Output the (x, y) coordinate of the center of the cell containing the given text.  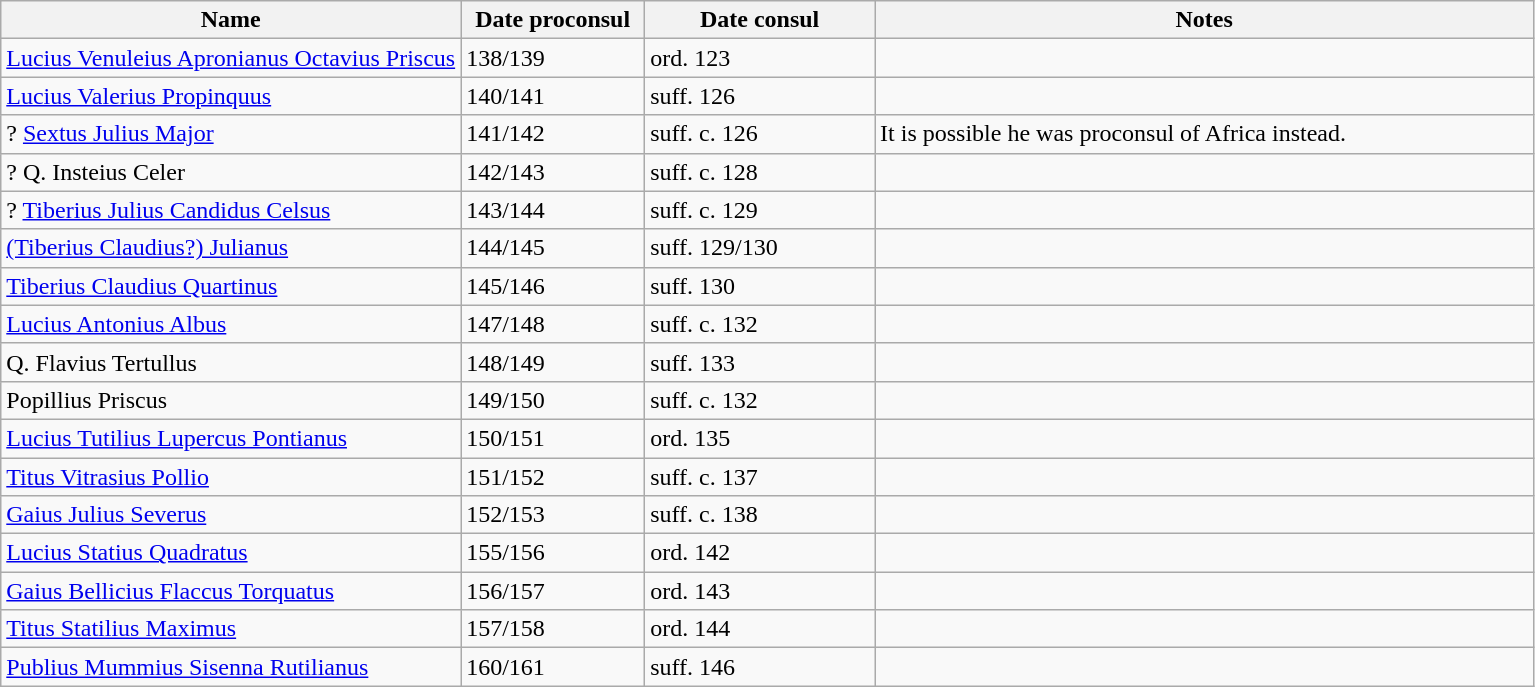
? Q. Insteius Celer (231, 172)
Lucius Valerius Propinquus (231, 96)
Q. Flavius Tertullus (231, 362)
Lucius Statius Quadratus (231, 553)
suff. 130 (760, 286)
152/153 (553, 515)
140/141 (553, 96)
Publius Mummius Sisenna Rutilianus (231, 667)
Gaius Julius Severus (231, 515)
Date consul (760, 20)
Titus Vitrasius Pollio (231, 477)
suff. 133 (760, 362)
155/156 (553, 553)
160/161 (553, 667)
Titus Statilius Maximus (231, 629)
? Sextus Julius Major (231, 134)
147/148 (553, 324)
Lucius Tutilius Lupercus Pontianus (231, 438)
Name (231, 20)
It is possible he was proconsul of Africa instead. (1204, 134)
143/144 (553, 210)
144/145 (553, 248)
suff. c. 128 (760, 172)
suff. c. 129 (760, 210)
Lucius Venuleius Apronianus Octavius Priscus (231, 58)
138/139 (553, 58)
ord. 143 (760, 591)
ord. 123 (760, 58)
149/150 (553, 400)
Date proconsul (553, 20)
suff. c. 138 (760, 515)
151/152 (553, 477)
Tiberius Claudius Quartinus (231, 286)
Notes (1204, 20)
ord. 144 (760, 629)
(Tiberius Claudius?) Julianus (231, 248)
suff. c. 137 (760, 477)
ord. 135 (760, 438)
148/149 (553, 362)
Gaius Bellicius Flaccus Torquatus (231, 591)
suff. 146 (760, 667)
Popillius Priscus (231, 400)
157/158 (553, 629)
suff. 126 (760, 96)
141/142 (553, 134)
ord. 142 (760, 553)
145/146 (553, 286)
142/143 (553, 172)
156/157 (553, 591)
suff. 129/130 (760, 248)
? Tiberius Julius Candidus Celsus (231, 210)
150/151 (553, 438)
suff. c. 126 (760, 134)
Lucius Antonius Albus (231, 324)
